Find where the given text appears and provide that cell's center as (X, Y) coordinate. 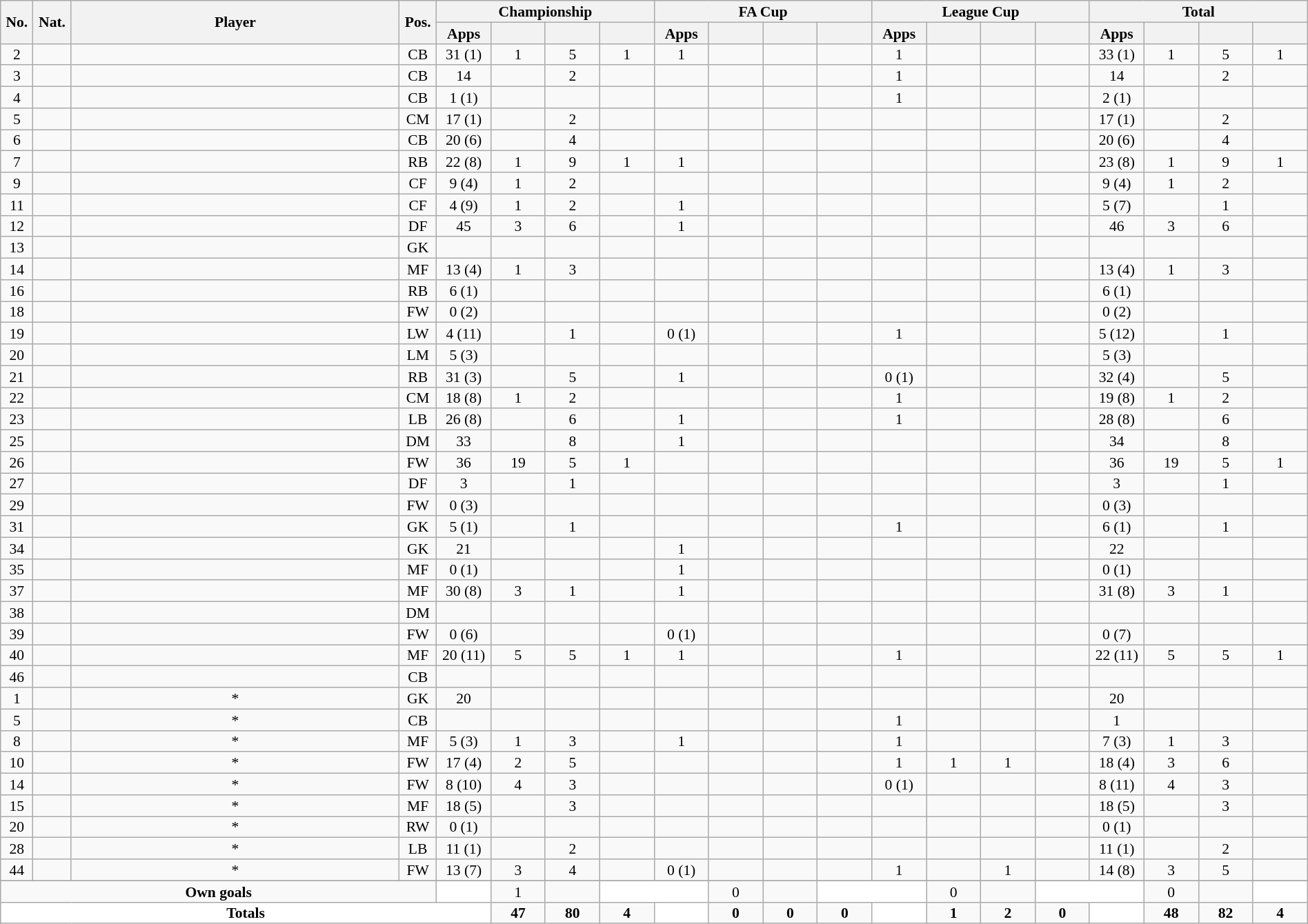
Total (1198, 11)
80 (573, 913)
22 (11) (1116, 655)
39 (17, 634)
82 (1225, 913)
4 (9) (464, 204)
League Cup (981, 11)
Player (235, 22)
27 (17, 484)
38 (17, 612)
35 (17, 570)
23 (8) (1116, 161)
31 (17, 527)
0 (6) (464, 634)
15 (17, 805)
Nat. (52, 22)
13 (7) (464, 870)
29 (17, 505)
11 (17, 204)
LM (418, 354)
7 (3) (1116, 741)
18 (8) (464, 397)
28 (8) (1116, 419)
48 (1171, 913)
31 (1) (464, 54)
Totals (246, 913)
47 (519, 913)
22 (8) (464, 161)
40 (17, 655)
17 (4) (464, 763)
18 (17, 312)
32 (4) (1116, 376)
16 (17, 291)
13 (17, 248)
25 (17, 441)
44 (17, 870)
33 (1) (1116, 54)
Own goals (219, 891)
20 (11) (464, 655)
14 (8) (1116, 870)
1 (1) (464, 98)
19 (8) (1116, 397)
23 (17, 419)
37 (17, 592)
31 (8) (1116, 592)
30 (8) (464, 592)
Championship (546, 11)
8 (11) (1116, 785)
31 (3) (464, 376)
33 (464, 441)
12 (17, 226)
7 (17, 161)
26 (8) (464, 419)
45 (464, 226)
4 (11) (464, 334)
0 (7) (1116, 634)
8 (10) (464, 785)
RW (418, 827)
5 (7) (1116, 204)
No. (17, 22)
18 (4) (1116, 763)
LW (418, 334)
5 (1) (464, 527)
Pos. (418, 22)
28 (17, 848)
26 (17, 462)
10 (17, 763)
FA Cup (763, 11)
5 (12) (1116, 334)
2 (1) (1116, 98)
